Provide the (x, y) coordinate of the cell's center where the given text is located.  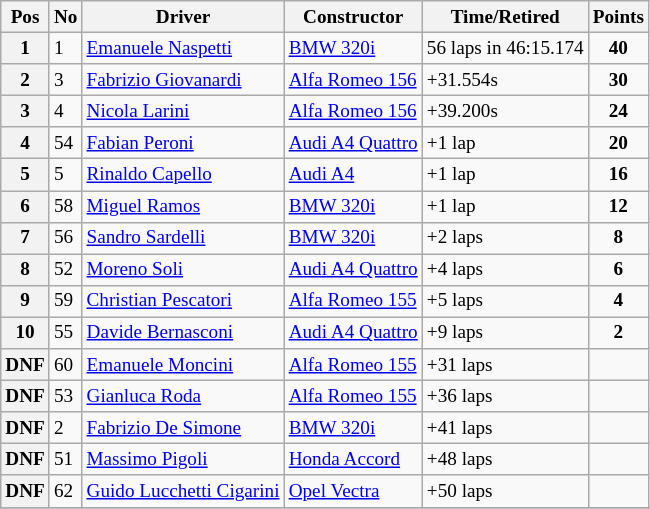
Moreno Soli (183, 270)
55 (66, 333)
30 (618, 80)
56 laps in 46:15.174 (505, 48)
Fabian Peroni (183, 143)
51 (66, 460)
+31.554s (505, 80)
58 (66, 206)
Nicola Larini (183, 111)
+41 laps (505, 428)
53 (66, 396)
Davide Bernasconi (183, 333)
7 (26, 238)
60 (66, 365)
Constructor (353, 17)
Christian Pescatori (183, 301)
Massimo Pigoli (183, 460)
59 (66, 301)
+9 laps (505, 333)
Time/Retired (505, 17)
Gianluca Roda (183, 396)
Sandro Sardelli (183, 238)
Honda Accord (353, 460)
62 (66, 491)
Rinaldo Capello (183, 175)
+36 laps (505, 396)
Fabrizio Giovanardi (183, 80)
9 (26, 301)
10 (26, 333)
Emanuele Naspetti (183, 48)
+2 laps (505, 238)
No (66, 17)
+39.200s (505, 111)
+5 laps (505, 301)
+50 laps (505, 491)
Guido Lucchetti Cigarini (183, 491)
56 (66, 238)
+48 laps (505, 460)
16 (618, 175)
20 (618, 143)
Points (618, 17)
+31 laps (505, 365)
52 (66, 270)
+4 laps (505, 270)
Pos (26, 17)
Driver (183, 17)
12 (618, 206)
54 (66, 143)
Opel Vectra (353, 491)
Emanuele Moncini (183, 365)
Miguel Ramos (183, 206)
40 (618, 48)
Fabrizio De Simone (183, 428)
Audi A4 (353, 175)
24 (618, 111)
